Capture the cell that displays the provided text and extract its [X, Y] central coordinate. 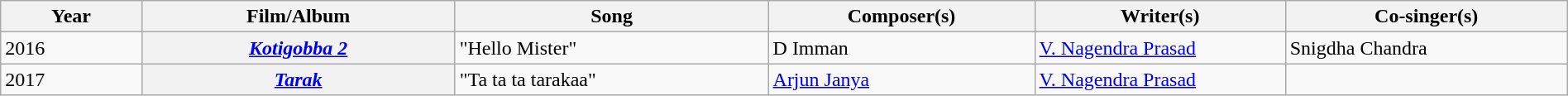
Kotigobba 2 [298, 48]
Year [71, 17]
Writer(s) [1159, 17]
Film/Album [298, 17]
"Hello Mister" [612, 48]
2017 [71, 79]
Arjun Janya [901, 79]
Composer(s) [901, 17]
2016 [71, 48]
Snigdha Chandra [1426, 48]
"Ta ta ta tarakaa" [612, 79]
D Imman [901, 48]
Song [612, 17]
Tarak [298, 79]
Co-singer(s) [1426, 17]
